Locate the cell with the specified text and output its (x, y) center coordinate. 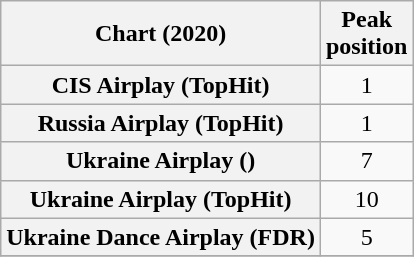
Chart (2020) (161, 34)
10 (366, 199)
Ukraine Airplay (TopHit) (161, 199)
7 (366, 161)
5 (366, 237)
Ukraine Airplay () (161, 161)
Ukraine Dance Airplay (FDR) (161, 237)
Peakposition (366, 34)
CIS Airplay (TopHit) (161, 85)
Russia Airplay (TopHit) (161, 123)
